For the text-containing cell, return its midpoint in (x, y) coordinate format. 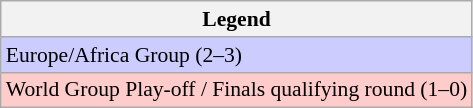
Legend (236, 19)
Europe/Africa Group (2–3) (236, 55)
World Group Play-off / Finals qualifying round (1–0) (236, 90)
